Pinpoint the cell where the given text exists, returning its (x, y) midpoint coordinate. 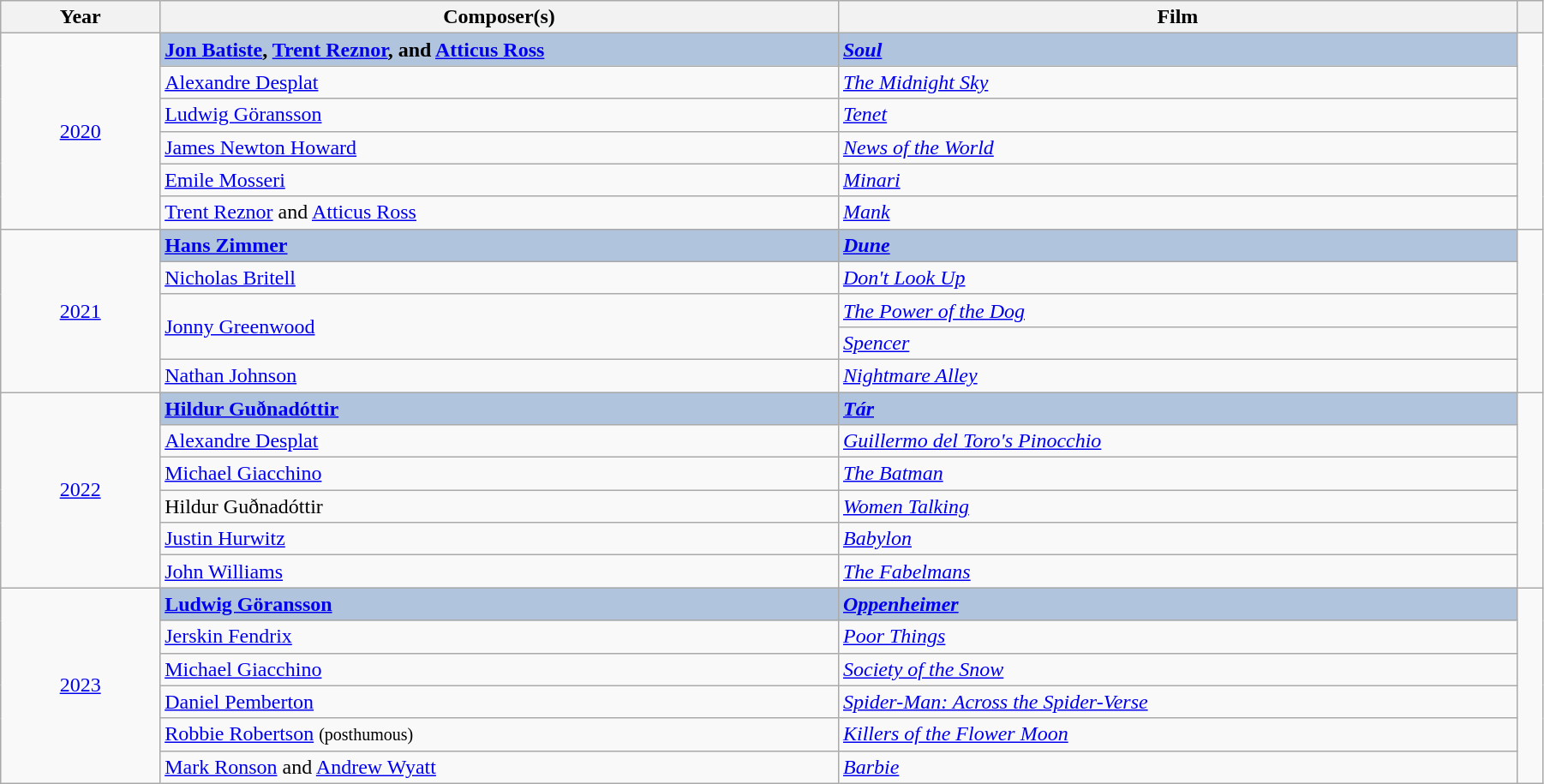
Don't Look Up (1177, 278)
Soul (1177, 50)
Babylon (1177, 539)
Spider-Man: Across the Spider-Verse (1177, 702)
Hans Zimmer (500, 245)
Nathan Johnson (500, 375)
Tenet (1177, 115)
Daniel Pemberton (500, 702)
Robbie Robertson (posthumous) (500, 734)
Jon Batiste, Trent Reznor, and Atticus Ross (500, 50)
Minari (1177, 180)
2023 (81, 685)
Justin Hurwitz (500, 539)
Poor Things (1177, 637)
Mank (1177, 212)
Year (81, 17)
Emile Mosseri (500, 180)
The Batman (1177, 474)
Women Talking (1177, 506)
Society of the Snow (1177, 669)
Spencer (1177, 343)
The Midnight Sky (1177, 82)
Jerskin Fendrix (500, 637)
Tár (1177, 409)
The Power of the Dog (1177, 310)
John Williams (500, 572)
Barbie (1177, 767)
Jonny Greenwood (500, 326)
2020 (81, 131)
News of the World (1177, 147)
2021 (81, 310)
James Newton Howard (500, 147)
Killers of the Flower Moon (1177, 734)
Nightmare Alley (1177, 375)
Guillermo del Toro's Pinocchio (1177, 441)
The Fabelmans (1177, 572)
Composer(s) (500, 17)
Dune (1177, 245)
Mark Ronson and Andrew Wyatt (500, 767)
2022 (81, 490)
Oppenheimer (1177, 604)
Film (1177, 17)
Nicholas Britell (500, 278)
Trent Reznor and Atticus Ross (500, 212)
